Find where the given text appears and provide that cell's center as (X, Y) coordinate. 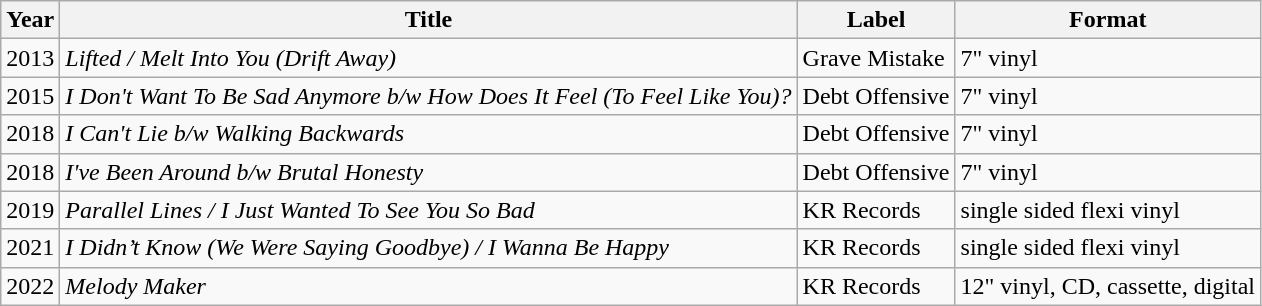
Grave Mistake (876, 58)
2019 (30, 210)
2013 (30, 58)
Parallel Lines / I Just Wanted To See You So Bad (428, 210)
2021 (30, 248)
12" vinyl, CD, cassette, digital (1108, 286)
Format (1108, 20)
Year (30, 20)
Melody Maker (428, 286)
Title (428, 20)
I Didn’t Know (We Were Saying Goodbye) / I Wanna Be Happy (428, 248)
Lifted / Melt Into You (Drift Away) (428, 58)
2022 (30, 286)
I've Been Around b/w Brutal Honesty (428, 172)
Label (876, 20)
I Don't Want To Be Sad Anymore b/w How Does It Feel (To Feel Like You)? (428, 96)
2015 (30, 96)
I Can't Lie b/w Walking Backwards (428, 134)
